Identify which cell holds the provided text, then report its (X, Y) central coordinate. 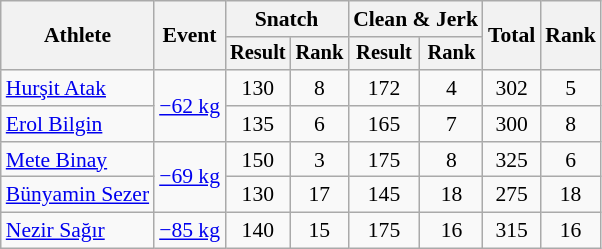
−69 kg (190, 178)
Bünyamin Sezer (78, 195)
Hurşit Atak (78, 88)
4 (452, 88)
5 (570, 88)
325 (512, 160)
165 (384, 124)
302 (512, 88)
Mete Binay (78, 160)
315 (512, 231)
Total (512, 36)
140 (258, 231)
150 (258, 160)
7 (452, 124)
−62 kg (190, 106)
17 (320, 195)
Clean & Jerk (416, 19)
145 (384, 195)
172 (384, 88)
3 (320, 160)
Erol Bilgin (78, 124)
Event (190, 36)
135 (258, 124)
Athlete (78, 36)
−85 kg (190, 231)
275 (512, 195)
Snatch (286, 19)
15 (320, 231)
Nezir Sağır (78, 231)
300 (512, 124)
